Provide the (x, y) coordinate of the cell's center where the given text is located.  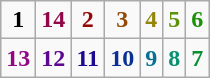
1 (18, 20)
13 (18, 58)
9 (152, 58)
5 (174, 20)
2 (88, 20)
3 (122, 20)
10 (122, 58)
11 (88, 58)
12 (54, 58)
14 (54, 20)
6 (198, 20)
8 (174, 58)
4 (152, 20)
7 (198, 58)
